From the cell containing the given text, extract its center point as [x, y] coordinate. 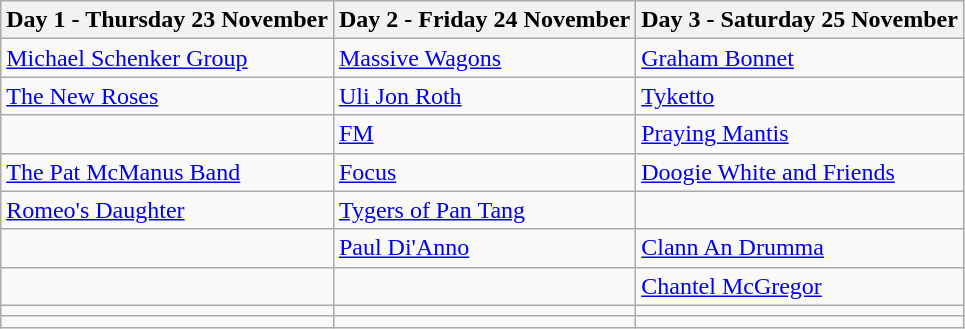
Day 3 - Saturday 25 November [800, 20]
Tyketto [800, 96]
Doogie White and Friends [800, 172]
FM [484, 134]
Focus [484, 172]
Graham Bonnet [800, 58]
Massive Wagons [484, 58]
Clann An Drumma [800, 248]
Praying Mantis [800, 134]
Day 1 - Thursday 23 November [168, 20]
Tygers of Pan Tang [484, 210]
Uli Jon Roth [484, 96]
Day 2 - Friday 24 November [484, 20]
The New Roses [168, 96]
Paul Di'Anno [484, 248]
Romeo's Daughter [168, 210]
Michael Schenker Group [168, 58]
Chantel McGregor [800, 286]
The Pat McManus Band [168, 172]
